Search for the cell housing the specified text and yield its [X, Y] center coordinate. 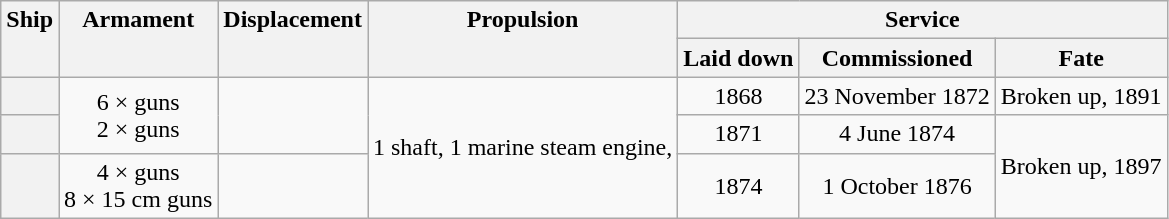
Displacement [293, 39]
Broken up, 1891 [1081, 96]
1 October 1876 [897, 186]
4 × guns8 × 15 cm guns [138, 186]
23 November 1872 [897, 96]
1 shaft, 1 marine steam engine, [523, 148]
1871 [738, 134]
Ship [30, 39]
4 June 1874 [897, 134]
Fate [1081, 58]
Laid down [738, 58]
6 × guns2 × guns [138, 115]
Armament [138, 39]
Commissioned [897, 58]
Service [922, 20]
Propulsion [523, 39]
1868 [738, 96]
1874 [738, 186]
Broken up, 1897 [1081, 166]
